Determine the [X, Y] coordinate at the center of the cell enclosing the given text.  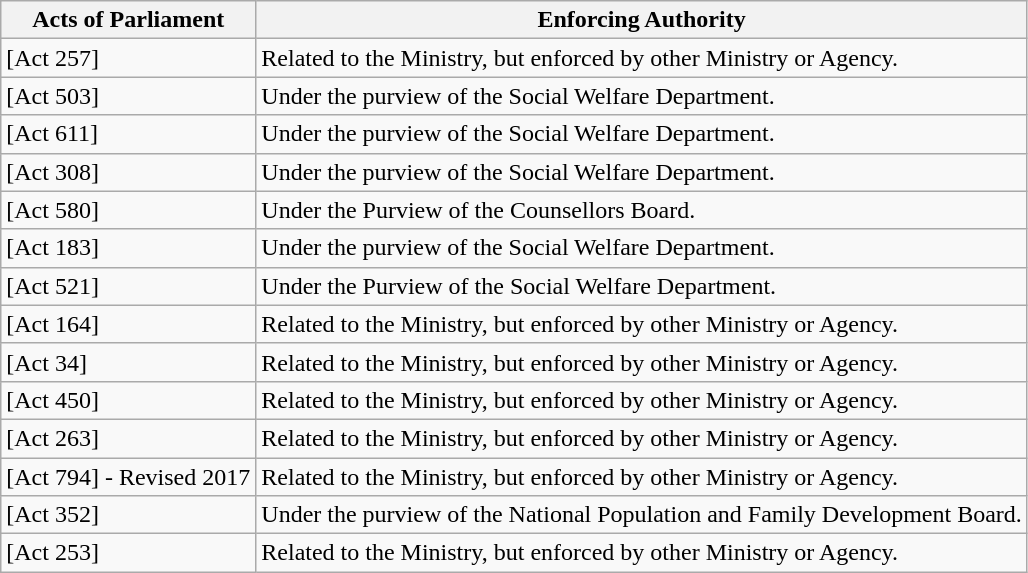
[Act 164] [128, 324]
[Act 263] [128, 438]
Under the purview of the National Population and Family Development Board. [642, 515]
[Act 794] - Revised 2017 [128, 477]
[Act 183] [128, 248]
[Act 450] [128, 400]
[Act 521] [128, 286]
Acts of Parliament [128, 20]
[Act 352] [128, 515]
[Act 580] [128, 210]
[Act 34] [128, 362]
[Act 257] [128, 58]
Enforcing Authority [642, 20]
[Act 253] [128, 553]
Under the Purview of the Counsellors Board. [642, 210]
Under the Purview of the Social Welfare Department. [642, 286]
[Act 308] [128, 172]
[Act 503] [128, 96]
[Act 611] [128, 134]
